Provide the [x, y] coordinate of the cell's center where the given text is located.  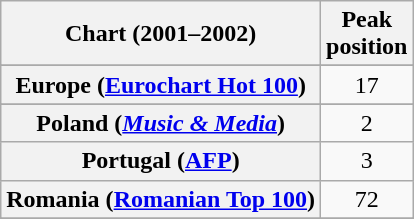
2 [367, 123]
Poland (Music & Media) [161, 123]
72 [367, 199]
Portugal (AFP) [161, 161]
3 [367, 161]
Europe (Eurochart Hot 100) [161, 85]
Chart (2001–2002) [161, 34]
Peakposition [367, 34]
17 [367, 85]
Romania (Romanian Top 100) [161, 199]
